Return the [X, Y] coordinate for the center point of the cell that contains the specified text.  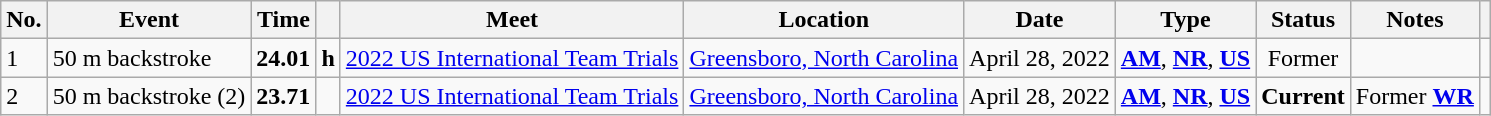
Former WR [1414, 96]
Current [1304, 96]
Date [1040, 20]
h [328, 58]
Event [149, 20]
No. [24, 20]
Former [1304, 58]
Location [824, 20]
1 [24, 58]
2 [24, 96]
Meet [512, 20]
Type [1185, 20]
Time [284, 20]
24.01 [284, 58]
Notes [1414, 20]
Status [1304, 20]
50 m backstroke (2) [149, 96]
50 m backstroke [149, 58]
23.71 [284, 96]
